Search for the cell housing the specified text and yield its [x, y] center coordinate. 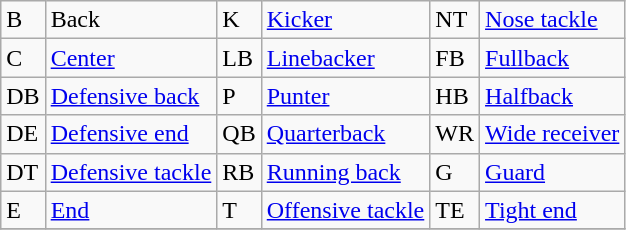
Halfback [552, 96]
Back [131, 20]
Punter [346, 96]
Wide receiver [552, 134]
FB [455, 58]
Running back [346, 172]
Defensive tackle [131, 172]
Kicker [346, 20]
B [23, 20]
HB [455, 96]
E [23, 210]
DE [23, 134]
DT [23, 172]
QB [239, 134]
Guard [552, 172]
NT [455, 20]
T [239, 210]
Fullback [552, 58]
WR [455, 134]
K [239, 20]
RB [239, 172]
C [23, 58]
G [455, 172]
Nose tackle [552, 20]
LB [239, 58]
DB [23, 96]
Defensive end [131, 134]
Tight end [552, 210]
P [239, 96]
Defensive back [131, 96]
Offensive tackle [346, 210]
TE [455, 210]
Linebacker [346, 58]
Quarterback [346, 134]
Center [131, 58]
End [131, 210]
